Locate the cell with the specified text and output its [X, Y] center coordinate. 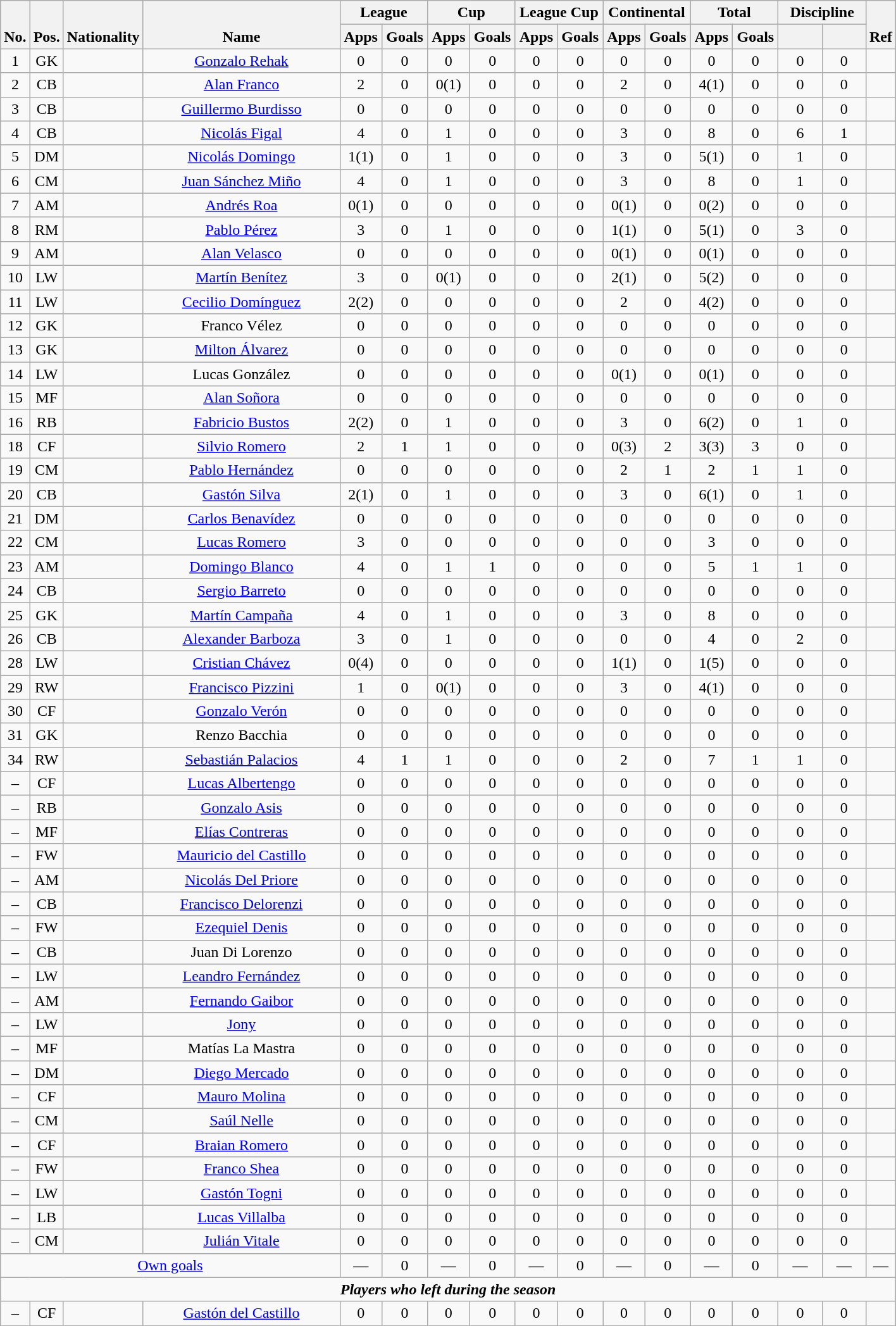
Sebastián Palacios [242, 760]
Nicolás Domingo [242, 157]
0(3) [624, 446]
Elías Contreras [242, 832]
19 [15, 470]
Alan Soñora [242, 398]
Gonzalo Verón [242, 711]
28 [15, 663]
Matías La Mastra [242, 1048]
Jony [242, 1024]
Lucas Romero [242, 542]
Leandro Fernández [242, 976]
Nicolás Del Priore [242, 880]
Lucas González [242, 374]
Juan Di Lorenzo [242, 952]
Name [242, 25]
13 [15, 350]
Pablo Hernández [242, 470]
No. [15, 25]
25 [15, 615]
Renzo Bacchia [242, 735]
23 [15, 566]
Discipline [823, 13]
Gastón Togni [242, 1193]
21 [15, 518]
Own goals [170, 1265]
Fernando Gaibor [242, 1000]
10 [15, 277]
Martín Campaña [242, 615]
Alan Franco [242, 85]
Francisco Pizzini [242, 687]
15 [15, 398]
League [383, 13]
Martín Benítez [242, 277]
Domingo Blanco [242, 566]
Juan Sánchez Miño [242, 181]
RM [47, 229]
0(4) [361, 663]
Carlos Benavídez [242, 518]
Guillermo Burdisso [242, 109]
Mauricio del Castillo [242, 856]
30 [15, 711]
18 [15, 446]
Braian Romero [242, 1145]
20 [15, 494]
Nationality [103, 25]
12 [15, 326]
Lucas Villalba [242, 1217]
6(1) [711, 494]
Gastón del Castillo [242, 1313]
Franco Vélez [242, 326]
Gonzalo Asis [242, 808]
LB [47, 1217]
Franco Shea [242, 1169]
Alexander Barboza [242, 639]
Total [734, 13]
9 [15, 253]
31 [15, 735]
Julián Vitale [242, 1241]
Fabricio Bustos [242, 422]
Sergio Barreto [242, 591]
16 [15, 422]
34 [15, 760]
14 [15, 374]
Ezequiel Denis [242, 928]
6(2) [711, 422]
Diego Mercado [242, 1073]
Gonzalo Rehak [242, 61]
Cecilio Domínguez [242, 302]
League Cup [559, 13]
Cup [472, 13]
Continental [647, 13]
Pablo Pérez [242, 229]
Andrés Roa [242, 205]
Nicolás Figal [242, 133]
5(2) [711, 277]
1(5) [711, 663]
Silvio Romero [242, 446]
0(2) [711, 205]
11 [15, 302]
Players who left during the season [448, 1289]
Milton Álvarez [242, 350]
4(2) [711, 302]
3(3) [711, 446]
Gastón Silva [242, 494]
26 [15, 639]
Francisco Delorenzi [242, 904]
29 [15, 687]
Ref [881, 25]
Mauro Molina [242, 1097]
Pos. [47, 25]
Lucas Albertengo [242, 784]
Cristian Chávez [242, 663]
Saúl Nelle [242, 1121]
22 [15, 542]
24 [15, 591]
Alan Velasco [242, 253]
